Pinpoint the cell where the given text exists, returning its (x, y) midpoint coordinate. 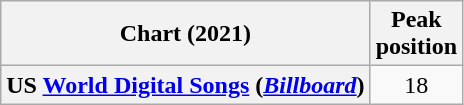
18 (416, 85)
US World Digital Songs (Billboard) (186, 85)
Peakposition (416, 34)
Chart (2021) (186, 34)
